From the cell containing the given text, extract its center point as [X, Y] coordinate. 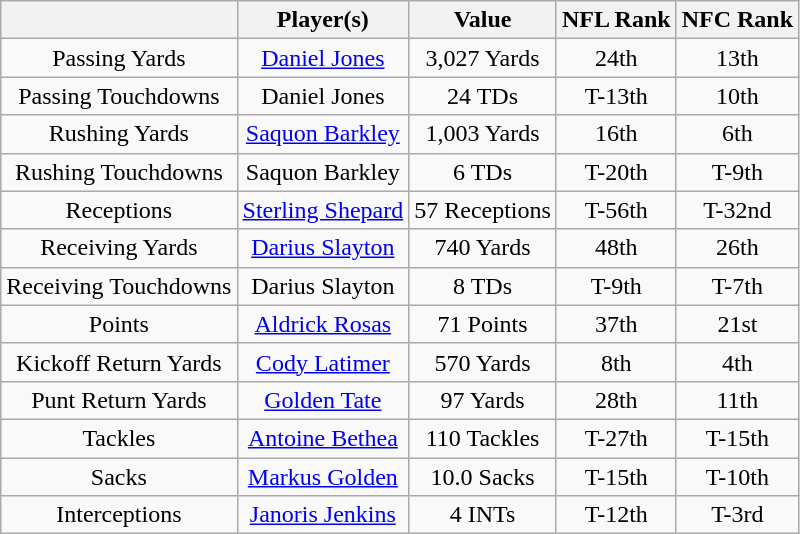
Aldrick Rosas [323, 324]
6th [737, 134]
T-13th [616, 96]
Receiving Yards [119, 248]
Tackles [119, 438]
16th [616, 134]
T-56th [616, 210]
24th [616, 58]
6 TDs [483, 172]
3,027 Yards [483, 58]
T-27th [616, 438]
Golden Tate [323, 400]
21st [737, 324]
Points [119, 324]
T-32nd [737, 210]
4 INTs [483, 515]
Janoris Jenkins [323, 515]
740 Yards [483, 248]
13th [737, 58]
Kickoff Return Yards [119, 362]
48th [616, 248]
Punt Return Yards [119, 400]
Antoine Bethea [323, 438]
Cody Latimer [323, 362]
Interceptions [119, 515]
Sterling Shepard [323, 210]
Rushing Touchdowns [119, 172]
28th [616, 400]
10.0 Sacks [483, 477]
Passing Touchdowns [119, 96]
Passing Yards [119, 58]
Rushing Yards [119, 134]
110 Tackles [483, 438]
26th [737, 248]
Receptions [119, 210]
71 Points [483, 324]
24 TDs [483, 96]
8th [616, 362]
T-3rd [737, 515]
11th [737, 400]
Sacks [119, 477]
1,003 Yards [483, 134]
NFL Rank [616, 20]
T-10th [737, 477]
NFC Rank [737, 20]
570 Yards [483, 362]
T-20th [616, 172]
T-12th [616, 515]
8 TDs [483, 286]
Player(s) [323, 20]
57 Receptions [483, 210]
4th [737, 362]
Markus Golden [323, 477]
Value [483, 20]
Receiving Touchdowns [119, 286]
10th [737, 96]
37th [616, 324]
97 Yards [483, 400]
T-7th [737, 286]
